Locate the cell with the specified text and output its [X, Y] center coordinate. 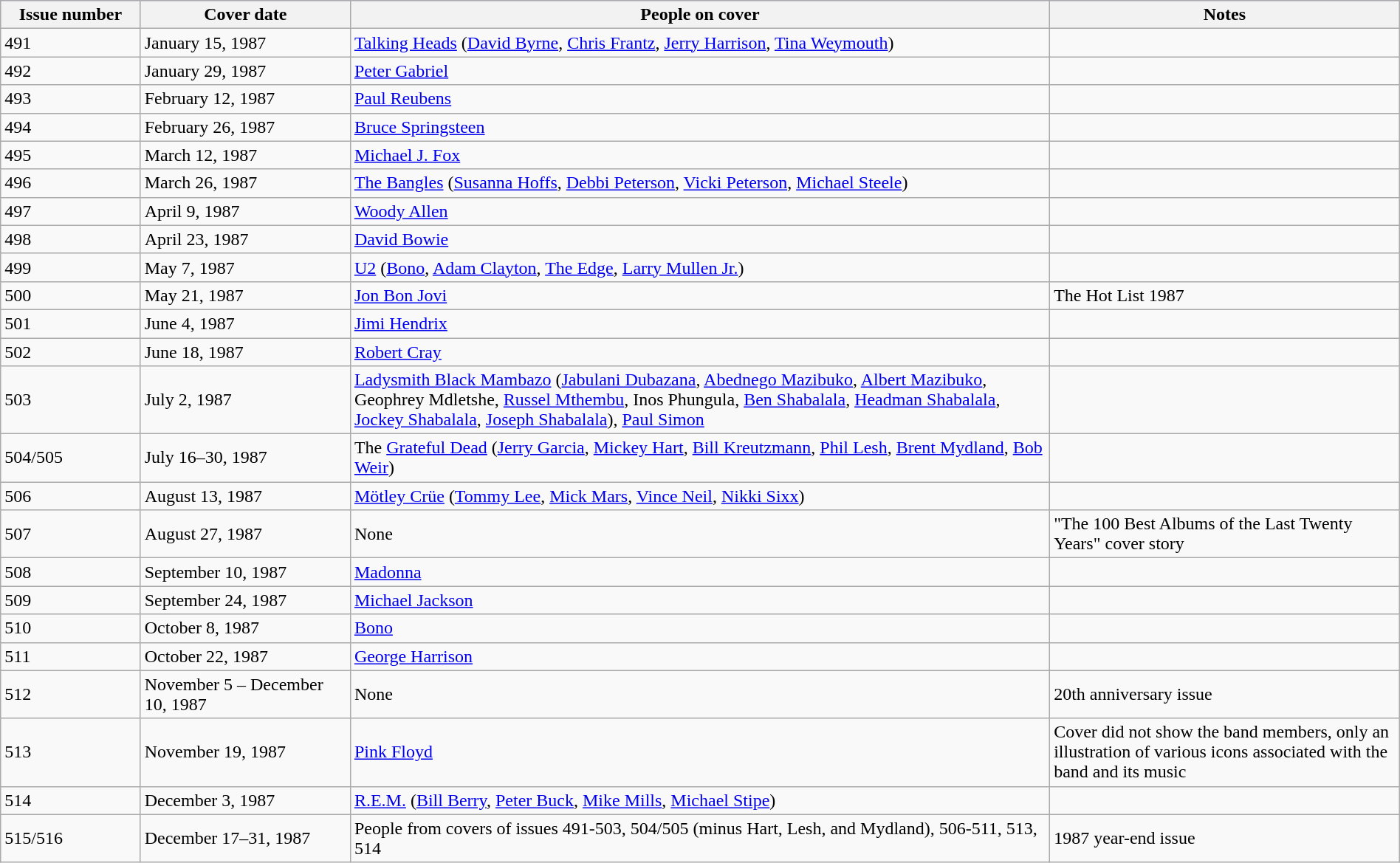
493 [71, 99]
494 [71, 127]
20th anniversary issue [1225, 694]
December 3, 1987 [245, 800]
January 15, 1987 [245, 43]
March 26, 1987 [245, 183]
Cover did not show the band members, only an illustration of various icons associated with the band and its music [1225, 752]
501 [71, 323]
February 26, 1987 [245, 127]
Robert Cray [700, 352]
508 [71, 572]
506 [71, 496]
December 17–31, 1987 [245, 839]
April 23, 1987 [245, 239]
George Harrison [700, 656]
Bono [700, 628]
502 [71, 352]
May 7, 1987 [245, 267]
492 [71, 71]
November 19, 1987 [245, 752]
496 [71, 183]
November 5 – December 10, 1987 [245, 694]
495 [71, 155]
July 2, 1987 [245, 400]
513 [71, 752]
July 16–30, 1987 [245, 458]
515/516 [71, 839]
September 24, 1987 [245, 600]
512 [71, 694]
Talking Heads (David Byrne, Chris Frantz, Jerry Harrison, Tina Weymouth) [700, 43]
The Bangles (Susanna Hoffs, Debbi Peterson, Vicki Peterson, Michael Steele) [700, 183]
Jimi Hendrix [700, 323]
The Grateful Dead (Jerry Garcia, Mickey Hart, Bill Kreutzmann, Phil Lesh, Brent Mydland, Bob Weir) [700, 458]
August 27, 1987 [245, 534]
R.E.M. (Bill Berry, Peter Buck, Mike Mills, Michael Stipe) [700, 800]
August 13, 1987 [245, 496]
People from covers of issues 491-503, 504/505 (minus Hart, Lesh, and Mydland), 506-511, 513, 514 [700, 839]
Bruce Springsteen [700, 127]
1987 year-end issue [1225, 839]
Madonna [700, 572]
Notes [1225, 15]
499 [71, 267]
507 [71, 534]
October 22, 1987 [245, 656]
U2 (Bono, Adam Clayton, The Edge, Larry Mullen Jr.) [700, 267]
Michael J. Fox [700, 155]
511 [71, 656]
"The 100 Best Albums of the Last Twenty Years" cover story [1225, 534]
Paul Reubens [700, 99]
The Hot List 1987 [1225, 295]
September 10, 1987 [245, 572]
500 [71, 295]
497 [71, 211]
Pink Floyd [700, 752]
Woody Allen [700, 211]
People on cover [700, 15]
June 18, 1987 [245, 352]
Mötley Crüe (Tommy Lee, Mick Mars, Vince Neil, Nikki Sixx) [700, 496]
Michael Jackson [700, 600]
509 [71, 600]
Issue number [71, 15]
February 12, 1987 [245, 99]
Cover date [245, 15]
510 [71, 628]
498 [71, 239]
Jon Bon Jovi [700, 295]
504/505 [71, 458]
March 12, 1987 [245, 155]
David Bowie [700, 239]
Peter Gabriel [700, 71]
May 21, 1987 [245, 295]
January 29, 1987 [245, 71]
514 [71, 800]
491 [71, 43]
June 4, 1987 [245, 323]
April 9, 1987 [245, 211]
October 8, 1987 [245, 628]
503 [71, 400]
